From the cell containing the given text, extract its center point as [x, y] coordinate. 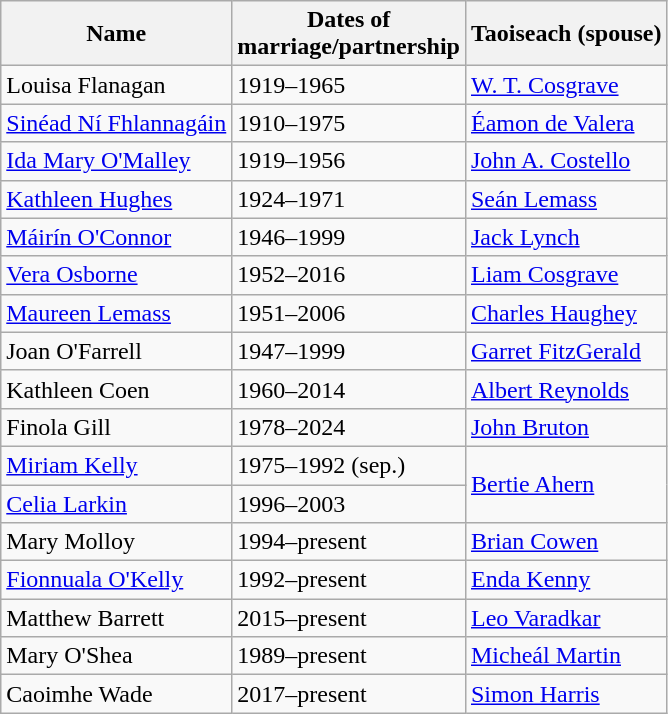
1996–2003 [349, 503]
John Bruton [566, 427]
1994–present [349, 542]
Éamon de Valera [566, 123]
Joan O'Farrell [116, 351]
Vera Osborne [116, 275]
2015–present [349, 618]
1919–1956 [349, 161]
Louisa Flanagan [116, 85]
Fionnuala O'Kelly [116, 580]
Albert Reynolds [566, 389]
Jack Lynch [566, 237]
Kathleen Hughes [116, 199]
Bertie Ahern [566, 484]
1924–1971 [349, 199]
Name [116, 34]
Enda Kenny [566, 580]
Máirín O'Connor [116, 237]
1952–2016 [349, 275]
1919–1965 [349, 85]
1951–2006 [349, 313]
2017–present [349, 694]
Mary O'Shea [116, 656]
Caoimhe Wade [116, 694]
Finola Gill [116, 427]
1978–2024 [349, 427]
Celia Larkin [116, 503]
Mary Molloy [116, 542]
1910–1975 [349, 123]
Dates ofmarriage/partnership [349, 34]
1989–present [349, 656]
1975–1992 (sep.) [349, 465]
1947–1999 [349, 351]
Simon Harris [566, 694]
1946–1999 [349, 237]
1960–2014 [349, 389]
Ida Mary O'Malley [116, 161]
Charles Haughey [566, 313]
John A. Costello [566, 161]
1992–present [349, 580]
Seán Lemass [566, 199]
Taoiseach (spouse) [566, 34]
Leo Varadkar [566, 618]
Micheál Martin [566, 656]
Sinéad Ní Fhlannagáin [116, 123]
Brian Cowen [566, 542]
Garret FitzGerald [566, 351]
Miriam Kelly [116, 465]
Maureen Lemass [116, 313]
Kathleen Coen [116, 389]
Matthew Barrett [116, 618]
W. T. Cosgrave [566, 85]
Liam Cosgrave [566, 275]
